Return the (x, y) coordinate for the center point of the cell that contains the specified text.  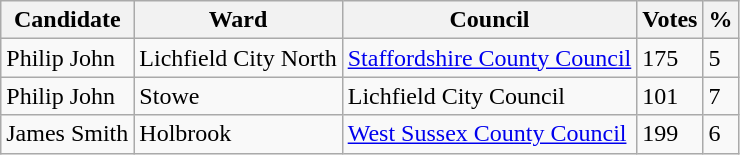
Stowe (238, 96)
James Smith (68, 134)
Council (490, 20)
6 (720, 134)
Lichfield City North (238, 58)
Lichfield City Council (490, 96)
West Sussex County Council (490, 134)
Ward (238, 20)
101 (670, 96)
175 (670, 58)
Staffordshire County Council (490, 58)
7 (720, 96)
Holbrook (238, 134)
% (720, 20)
5 (720, 58)
199 (670, 134)
Votes (670, 20)
Candidate (68, 20)
